Locate the cell with the specified text and output its [x, y] center coordinate. 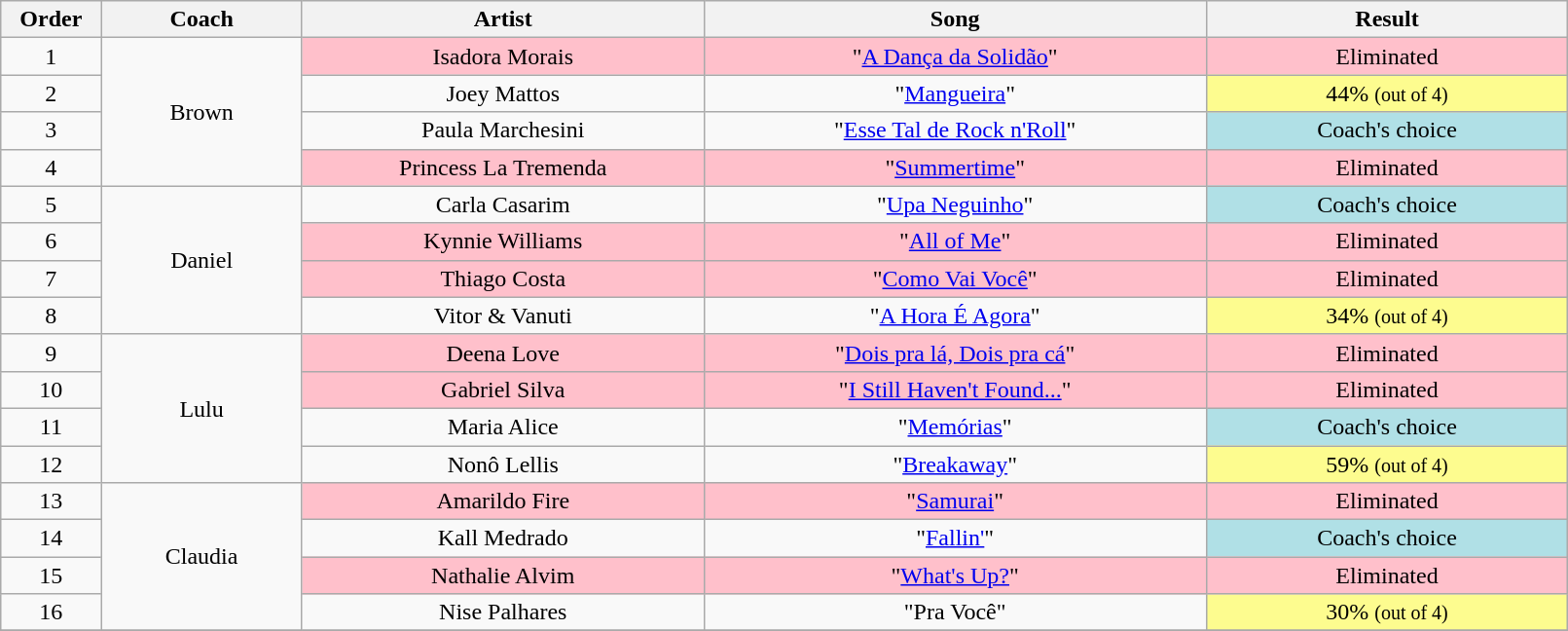
Isadora Morais [502, 56]
Paula Marchesini [502, 130]
6 [51, 241]
"All of Me" [955, 241]
Nise Palhares [502, 612]
"Memórias" [955, 427]
Lulu [201, 408]
Kall Medrado [502, 538]
5 [51, 204]
11 [51, 427]
"Como Vai Você" [955, 278]
14 [51, 538]
12 [51, 464]
59% (out of 4) [1387, 464]
Maria Alice [502, 427]
16 [51, 612]
Daniel [201, 260]
10 [51, 390]
Song [955, 19]
"Mangueira" [955, 93]
Thiago Costa [502, 278]
Nathalie Alvim [502, 575]
"Samurai" [955, 501]
4 [51, 167]
Princess La Tremenda [502, 167]
"Fallin'" [955, 538]
"A Dança da Solidão" [955, 56]
Artist [502, 19]
Brown [201, 112]
Result [1387, 19]
"Upa Neguinho" [955, 204]
Kynnie Williams [502, 241]
"Breakaway" [955, 464]
3 [51, 130]
2 [51, 93]
34% (out of 4) [1387, 315]
Vitor & Vanuti [502, 315]
Nonô Lellis [502, 464]
Gabriel Silva [502, 390]
Carla Casarim [502, 204]
7 [51, 278]
9 [51, 353]
30% (out of 4) [1387, 612]
"Pra Você" [955, 612]
"Summertime" [955, 167]
13 [51, 501]
"I Still Haven't Found..." [955, 390]
"Esse Tal de Rock n'Roll" [955, 130]
8 [51, 315]
Coach [201, 19]
Amarildo Fire [502, 501]
"Dois pra lá, Dois pra cá" [955, 353]
"What's Up?" [955, 575]
Joey Mattos [502, 93]
Claudia [201, 557]
1 [51, 56]
44% (out of 4) [1387, 93]
"A Hora É Agora" [955, 315]
15 [51, 575]
Order [51, 19]
Deena Love [502, 353]
